Scan for the cell matching the given text and deliver its [x, y] coordinate at center. 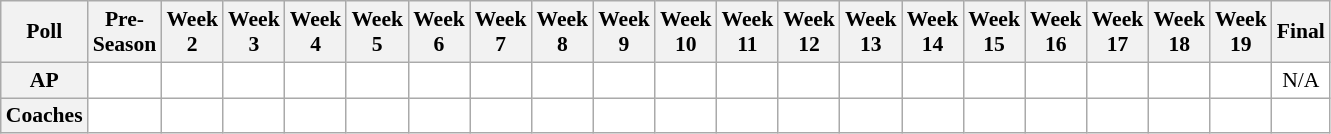
Week12 [809, 32]
Week18 [1179, 32]
N/A [1301, 80]
Week4 [316, 32]
AP [44, 80]
Coaches [44, 116]
Week9 [624, 32]
Week14 [933, 32]
Pre-Season [125, 32]
Week17 [1118, 32]
Week10 [686, 32]
Week6 [439, 32]
Week2 [192, 32]
Week15 [994, 32]
Poll [44, 32]
Week19 [1241, 32]
Week8 [562, 32]
Week11 [748, 32]
Week5 [377, 32]
Week16 [1056, 32]
Week3 [254, 32]
Final [1301, 32]
Week13 [871, 32]
Week7 [501, 32]
